Pinpoint the cell where the given text exists, returning its (X, Y) midpoint coordinate. 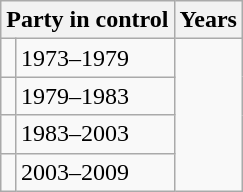
2003–2009 (94, 172)
1973–1979 (94, 58)
1983–2003 (94, 134)
1979–1983 (94, 96)
Party in control (88, 20)
Years (208, 20)
